Extract the [x, y] coordinate from the center of the cell holding the provided text.  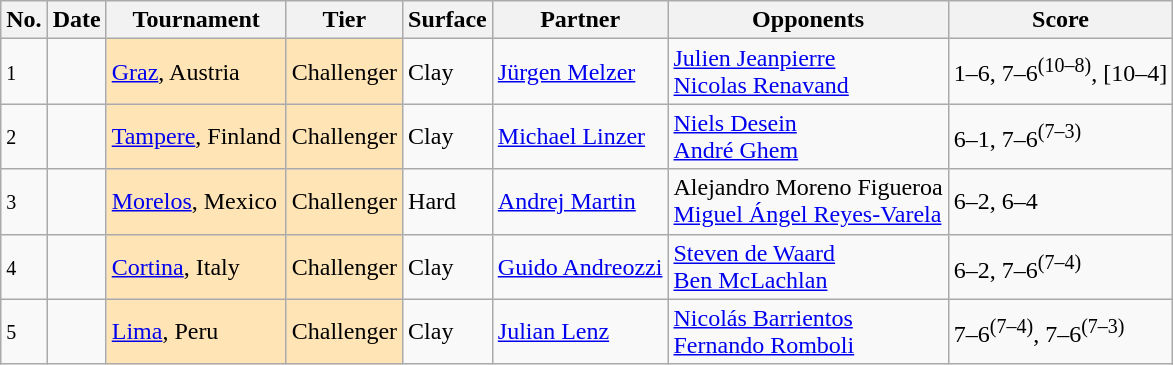
3 [24, 202]
Michael Linzer [580, 136]
Julian Lenz [580, 332]
Hard [448, 202]
Date [76, 20]
Steven de Waard Ben McLachlan [808, 266]
Guido Andreozzi [580, 266]
2 [24, 136]
Graz, Austria [196, 72]
4 [24, 266]
Score [1060, 20]
Tournament [196, 20]
6–1, 7–6(7–3) [1060, 136]
7–6(7–4), 7–6(7–3) [1060, 332]
Surface [448, 20]
Lima, Peru [196, 332]
Partner [580, 20]
Jürgen Melzer [580, 72]
1–6, 7–6(10–8), [10–4] [1060, 72]
6–2, 7–6(7–4) [1060, 266]
Tier [344, 20]
Niels Desein André Ghem [808, 136]
Tampere, Finland [196, 136]
Andrej Martin [580, 202]
Opponents [808, 20]
Morelos, Mexico [196, 202]
Nicolás Barrientos Fernando Romboli [808, 332]
1 [24, 72]
Julien Jeanpierre Nicolas Renavand [808, 72]
5 [24, 332]
6–2, 6–4 [1060, 202]
No. [24, 20]
Cortina, Italy [196, 266]
Alejandro Moreno Figueroa Miguel Ángel Reyes-Varela [808, 202]
